From the cell containing the given text, extract its center point as [X, Y] coordinate. 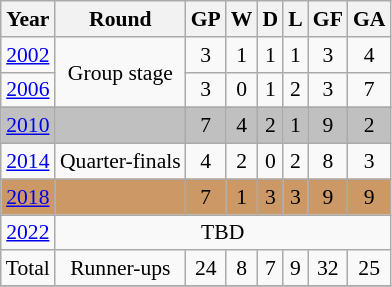
2006 [28, 90]
TBD [222, 233]
GA [370, 19]
Runner-ups [120, 269]
2018 [28, 197]
GF [328, 19]
Year [28, 19]
D [271, 19]
2002 [28, 55]
2010 [28, 126]
Group stage [120, 72]
Round [120, 19]
Total [28, 269]
W [242, 19]
32 [328, 269]
Quarter-finals [120, 162]
2022 [28, 233]
25 [370, 269]
GP [206, 19]
24 [206, 269]
2014 [28, 162]
L [296, 19]
